Return [x, y] of the center of cell containing provided text 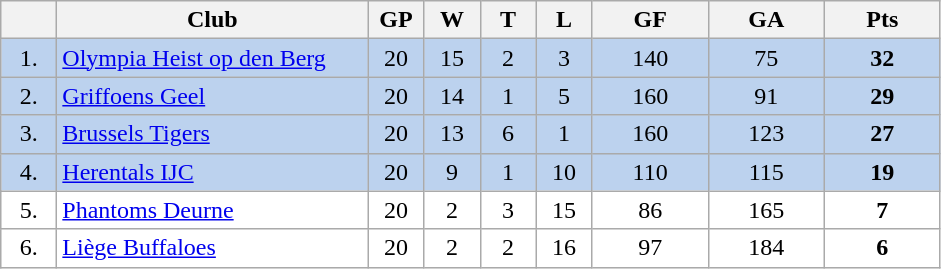
86 [650, 210]
Griffoens Geel [212, 96]
L [564, 20]
Liège Buffaloes [212, 248]
4. [29, 172]
GA [766, 20]
5. [29, 210]
140 [650, 58]
Olympia Heist op den Berg [212, 58]
165 [766, 210]
29 [882, 96]
13 [452, 134]
3. [29, 134]
115 [766, 172]
Herentals IJC [212, 172]
1. [29, 58]
GF [650, 20]
T [508, 20]
91 [766, 96]
110 [650, 172]
27 [882, 134]
75 [766, 58]
10 [564, 172]
W [452, 20]
2. [29, 96]
19 [882, 172]
Club [212, 20]
Pts [882, 20]
Brussels Tigers [212, 134]
32 [882, 58]
16 [564, 248]
5 [564, 96]
9 [452, 172]
14 [452, 96]
97 [650, 248]
184 [766, 248]
6. [29, 248]
GP [396, 20]
123 [766, 134]
Phantoms Deurne [212, 210]
7 [882, 210]
